Pinpoint the cell where the given text exists, returning its [x, y] midpoint coordinate. 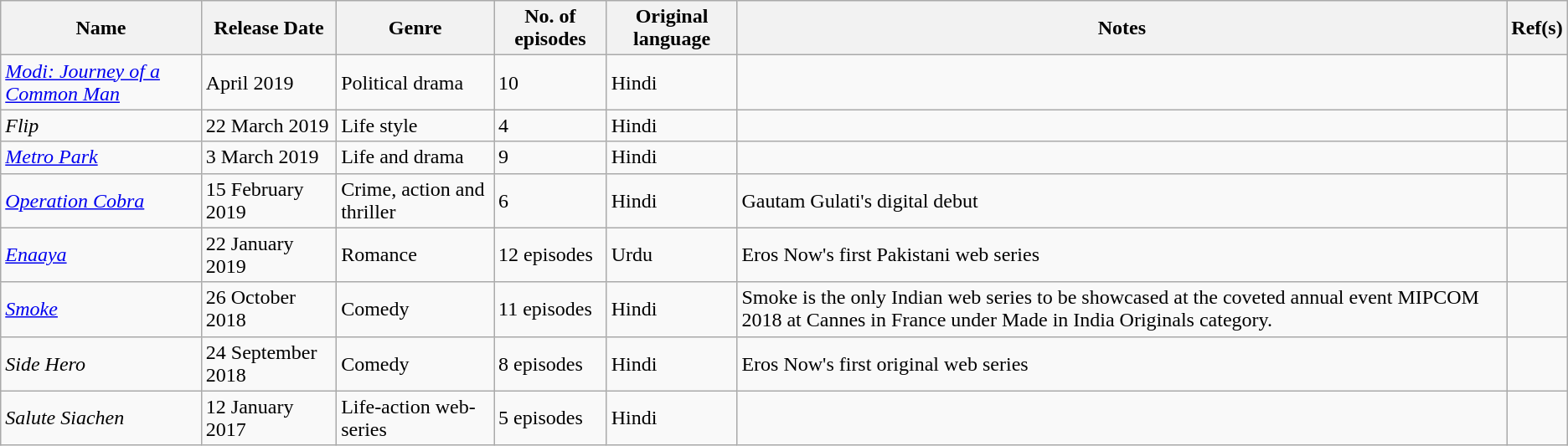
Ref(s) [1537, 28]
Romance [415, 254]
5 episodes [551, 418]
11 episodes [551, 310]
12 episodes [551, 254]
22 January 2019 [268, 254]
15 February 2019 [268, 201]
22 March 2019 [268, 126]
8 episodes [551, 363]
Life-action web-series [415, 418]
April 2019 [268, 82]
Eros Now's first original web series [1122, 363]
26 October 2018 [268, 310]
6 [551, 201]
Release Date [268, 28]
Political drama [415, 82]
12 January 2017 [268, 418]
Side Hero [101, 363]
10 [551, 82]
Enaaya [101, 254]
24 September 2018 [268, 363]
Notes [1122, 28]
Operation Cobra [101, 201]
Life and drama [415, 157]
Smoke [101, 310]
9 [551, 157]
3 March 2019 [268, 157]
Eros Now's first Pakistani web series [1122, 254]
Gautam Gulati's digital debut [1122, 201]
Name [101, 28]
Life style [415, 126]
Urdu [672, 254]
Genre [415, 28]
Original language [672, 28]
Modi: Journey of a Common Man [101, 82]
Crime, action and thriller [415, 201]
No. of episodes [551, 28]
Metro Park [101, 157]
Salute Siachen [101, 418]
Flip [101, 126]
4 [551, 126]
